Determine the (x, y) coordinate at the center of the cell enclosing the given text.  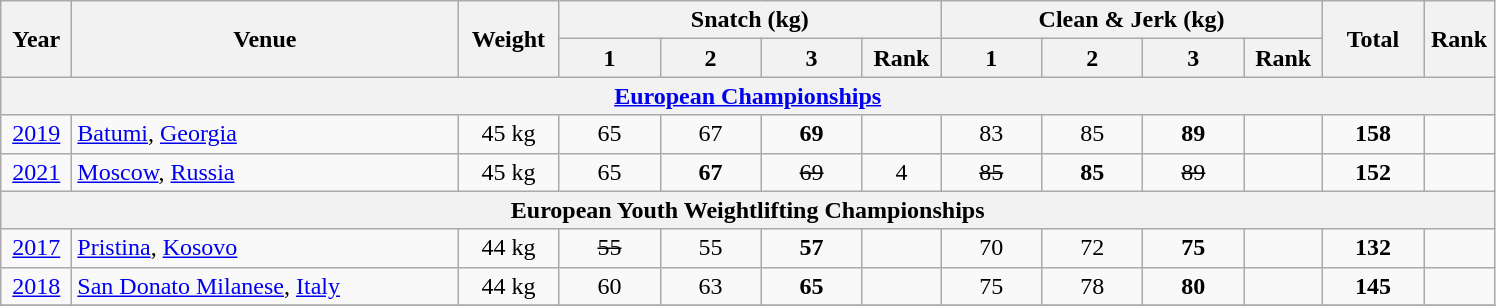
Venue (265, 39)
2021 (36, 172)
Weight (508, 39)
132 (1372, 248)
152 (1372, 172)
60 (610, 286)
72 (1092, 248)
European Championships (748, 96)
78 (1092, 286)
Batumi, Georgia (265, 134)
4 (902, 172)
80 (1194, 286)
83 (992, 134)
Moscow, Russia (265, 172)
2019 (36, 134)
70 (992, 248)
Year (36, 39)
2018 (36, 286)
Clean & Jerk (kg) (1132, 20)
Pristina, Kosovo (265, 248)
San Donato Milanese, Italy (265, 286)
Total (1372, 39)
145 (1372, 286)
158 (1372, 134)
63 (710, 286)
57 (812, 248)
Snatch (kg) (750, 20)
European Youth Weightlifting Championships (748, 210)
2017 (36, 248)
